Return [X, Y] of the center of cell containing provided text 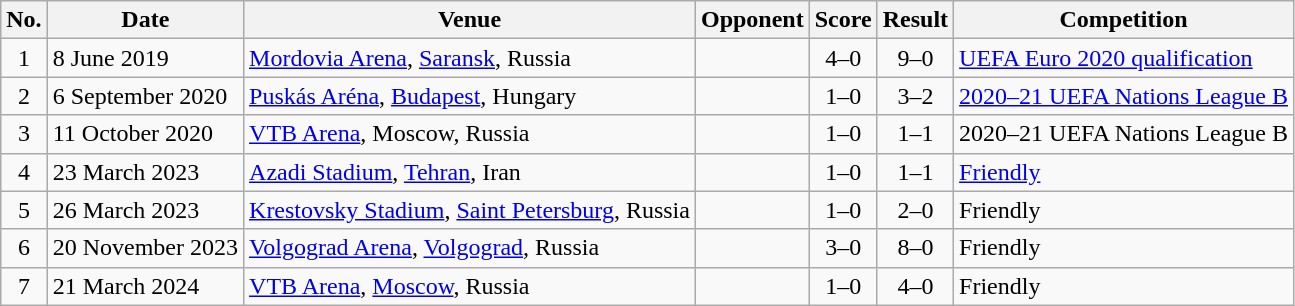
9–0 [915, 58]
11 October 2020 [145, 134]
8 June 2019 [145, 58]
Puskás Aréna, Budapest, Hungary [470, 96]
Krestovsky Stadium, Saint Petersburg, Russia [470, 210]
Date [145, 20]
3–0 [843, 248]
3–2 [915, 96]
23 March 2023 [145, 172]
6 [24, 248]
2–0 [915, 210]
6 September 2020 [145, 96]
7 [24, 286]
Score [843, 20]
UEFA Euro 2020 qualification [1124, 58]
Mordovia Arena, Saransk, Russia [470, 58]
20 November 2023 [145, 248]
3 [24, 134]
Volgograd Arena, Volgograd, Russia [470, 248]
Competition [1124, 20]
8–0 [915, 248]
2 [24, 96]
26 March 2023 [145, 210]
5 [24, 210]
1 [24, 58]
Opponent [752, 20]
Venue [470, 20]
Result [915, 20]
21 March 2024 [145, 286]
Azadi Stadium, Tehran, Iran [470, 172]
4 [24, 172]
No. [24, 20]
